Return the (X, Y) coordinate for the center point of the cell that contains the specified text.  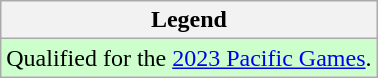
Qualified for the 2023 Pacific Games. (189, 58)
Legend (189, 20)
